Return the (X, Y) coordinate for the center point of the cell that contains the specified text.  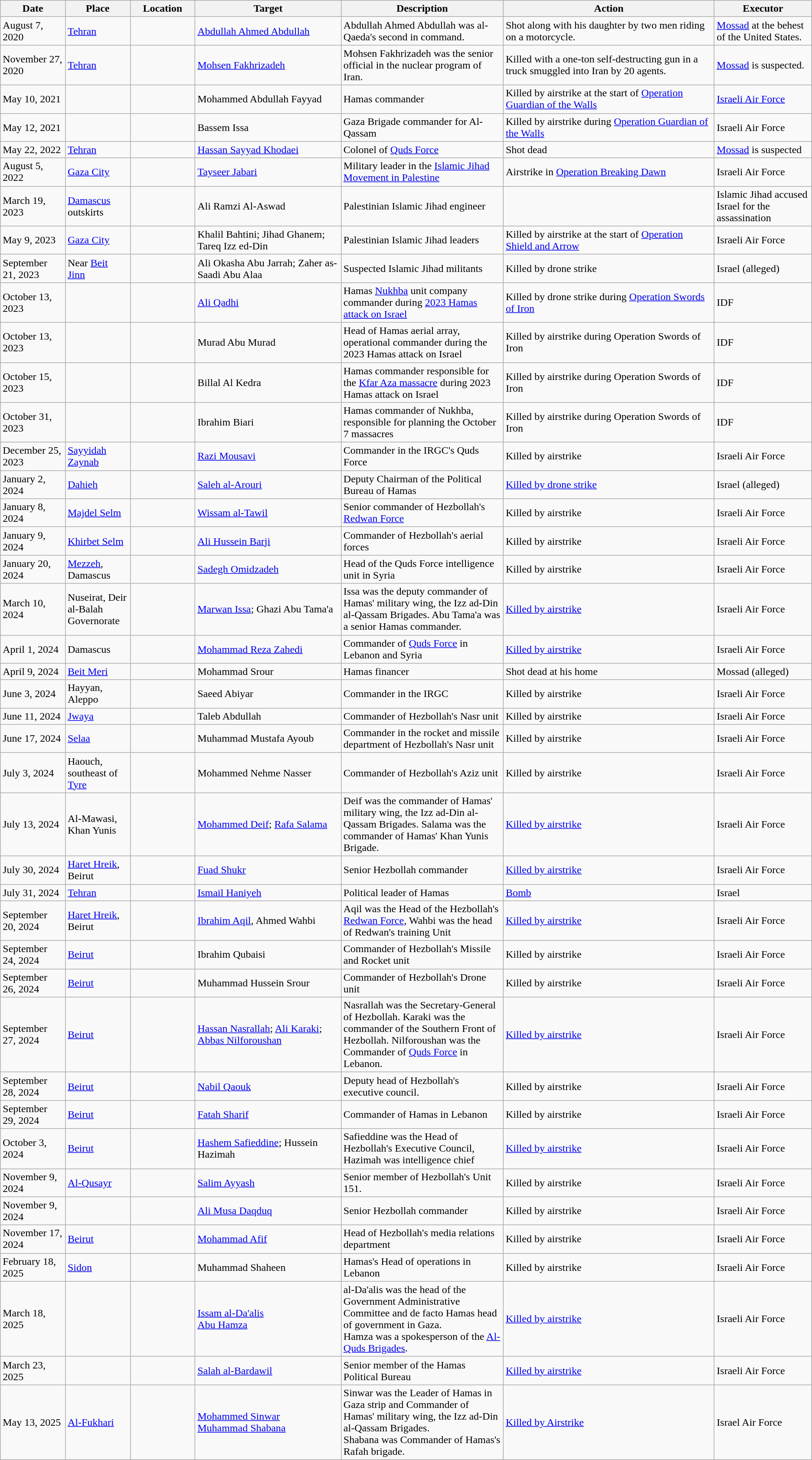
January 8, 2024 (33, 513)
Sadegh Omidzadeh (268, 569)
Killed by Airstrike (609, 1422)
Date (33, 9)
June 11, 2024 (33, 716)
Tayseer Jabari (268, 172)
Head of Hamas aerial array, operational commander during the 2023 Hamas attack on Israel (422, 342)
Ali Qadhi (268, 302)
Killed by airstrike during Operation Guardian of the Walls (609, 128)
June 17, 2024 (33, 738)
Abdullah Ahmed Abdullah (268, 31)
Saleh al-Arouri (268, 485)
Abdullah Ahmed Abdullah was al-Qaeda's second in command. (422, 31)
Airstrike in Operation Breaking Dawn (609, 172)
Muhammad Shaheen (268, 1267)
Mohsen Fakhrizadeh (268, 65)
August 5, 2022 (33, 172)
Aqil was the Head of the Hezbollah's Redwan Force, Wahbi was the head of Redwan's training Unit (422, 921)
Senior commander of Hezbollah's Redwan Force (422, 513)
Killed by airstrike at the start of Operation Shield and Arrow (609, 240)
Political leader of Hamas (422, 892)
March 10, 2024 (33, 609)
Head of the Quds Force intelligence unit in Syria (422, 569)
Palestinian Islamic Jihad leaders (422, 240)
Razi Mousavi (268, 456)
Hamas financer (422, 671)
Killed by drone strike during Operation Swords of Iron (609, 302)
Commander in the rocket and missile department of Hezbollah's Nasr unit (422, 738)
January 2, 2024 (33, 485)
April 9, 2024 (33, 671)
Mohammed Deif; Rafa Salama (268, 824)
Ali Hussein Barji (268, 541)
Majdel Selm (98, 513)
Fatah Sharif (268, 1115)
Damascus (98, 649)
May 13, 2025 (33, 1422)
Israel (763, 892)
Taleb Abdullah (268, 716)
June 3, 2024 (33, 694)
Khalil Bahtini; Jihad Ghanem; Tareq Izz ed-Din (268, 240)
Al-Mawasi, Khan Yunis (98, 824)
Colonel of Quds Force (422, 150)
Damascus outskirts (98, 206)
Salim Ayyash (268, 1182)
Hayyan, Aleppo (98, 694)
Sayyidah Zaynab (98, 456)
Deputy Chairman of the Political Bureau of Hamas (422, 485)
Hamas commander responsible for the Kfar Aza massacre during 2023 Hamas attack on Israel (422, 383)
Hashem Safieddine; Hussein Hazimah (268, 1149)
Mohammed Abdullah Fayyad (268, 99)
Commander in the IRGC's Quds Force (422, 456)
Shot dead at his home (609, 671)
Haouch, southeast of Tyre (98, 773)
Hassan Nasrallah; Ali Karaki; Abbas Nilforoushan (268, 1035)
May 22, 2022 (33, 150)
Mohammed Nehme Nasser (268, 773)
March 18, 2025 (33, 1319)
Hassan Sayyad Khodaei (268, 150)
Muhammad Hussein Srour (268, 983)
September 20, 2024 (33, 921)
May 12, 2021 (33, 128)
Ismail Haniyeh (268, 892)
Commander of Hezbollah's Drone unit (422, 983)
Dahieh (98, 485)
Al-Fukhari (98, 1422)
Fuad Shukr (268, 870)
Near Beit Jinn (98, 268)
Mossad is suspected (763, 150)
November 17, 2024 (33, 1239)
Shot along with his daughter by two men riding on a motorcycle. (609, 31)
March 23, 2025 (33, 1371)
Bassem Issa (268, 128)
Salah al-Bardawil (268, 1371)
October 15, 2023 (33, 383)
Jwaya (98, 716)
Killed with a one-ton self-destructing gun in a truck smuggled into Iran by 20 agents. (609, 65)
April 1, 2024 (33, 649)
Palestinian Islamic Jihad engineer (422, 206)
Target (268, 9)
Commander of Hezbollah's Aziz unit (422, 773)
Shot dead (609, 150)
Billal Al Kedra (268, 383)
July 31, 2024 (33, 892)
Al-Qusayr (98, 1182)
Issam al-Da'alisAbu Hamza (268, 1319)
Military leader in the Islamic Jihad Movement in Palestine (422, 172)
July 30, 2024 (33, 870)
Muhammad Mustafa Ayoub (268, 738)
Mossad is suspected. (763, 65)
Issa was the deputy commander of Hamas' military wing, the Izz ad-Din al-Qassam Brigades. Abu Tama'a was a senior Hamas commander. (422, 609)
Ali Ramzi Al-Aswad (268, 206)
Deputy head of Hezbollah's executive council. (422, 1086)
Ali Okasha Abu Jarrah; Zaher as-Saadi Abu Alaa (268, 268)
July 13, 2024 (33, 824)
Mohammad Afif (268, 1239)
Action (609, 9)
Mohammad Srour (268, 671)
Selaa (98, 738)
Description (422, 9)
January 20, 2024 (33, 569)
Murad Abu Murad (268, 342)
Gaza Brigade commander for Al-Qassam (422, 128)
Killed by airstrike at the start of Operation Guardian of the Walls (609, 99)
Safieddine was the Head of Hezbollah's Executive Council, Hazimah was intelligence chief (422, 1149)
Mohammed SinwarMuhammad Shabana (268, 1422)
Mossad (alleged) (763, 671)
Ibrahim Aqil, Ahmed Wahbi (268, 921)
Head of Hezbollah's media relations department (422, 1239)
Hamas commander of Nukhba, responsible for planning the October 7 massacres (422, 422)
Nuseirat, Deir al-Balah Governorate (98, 609)
December 25, 2023 (33, 456)
Mezzeh, Damascus (98, 569)
May 10, 2021 (33, 99)
Senior member of the Hamas Political Bureau (422, 1371)
Location (163, 9)
September 24, 2024 (33, 955)
Sidon (98, 1267)
September 27, 2024 (33, 1035)
May 9, 2023 (33, 240)
Senior member of Hezbollah's Unit 151. (422, 1182)
August 7, 2020 (33, 31)
Commander of Hezbollah's Missile and Rocket unit (422, 955)
January 9, 2024 (33, 541)
Place (98, 9)
Beit Meri (98, 671)
September 28, 2024 (33, 1086)
Mohsen Fakhrizadeh was the senior official in the nuclear program of Iran. (422, 65)
Commander of Quds Force in Lebanon and Syria (422, 649)
Hamas's Head of operations in Lebanon (422, 1267)
Hamas commander (422, 99)
Wissam al-Tawil (268, 513)
July 3, 2024 (33, 773)
October 3, 2024 (33, 1149)
Nabil Qaouk (268, 1086)
Israel Air Force (763, 1422)
October 31, 2023 (33, 422)
Commander of Hezbollah's Nasr unit (422, 716)
Executor (763, 9)
Ali Musa Daqduq (268, 1211)
Khirbet Selm (98, 541)
Commander of Hezbollah's aerial forces (422, 541)
Commander of Hamas in Lebanon (422, 1115)
Islamic Jihad accused Israel for the assassination (763, 206)
Ibrahim Qubaisi (268, 955)
Commander in the IRGC (422, 694)
Deif was the commander of Hamas' military wing, the Izz ad-Din al-Qassam Brigades. Salama was the commander of Hamas' Khan Yunis Brigade. (422, 824)
Mossad at the behest of the United States. (763, 31)
September 29, 2024 (33, 1115)
Bomb (609, 892)
Saeed Abiyar (268, 694)
November 27, 2020 (33, 65)
March 19, 2023 (33, 206)
Mohammad Reza Zahedi (268, 649)
February 18, 2025 (33, 1267)
Hamas Nukhba unit company commander during 2023 Hamas attack on Israel (422, 302)
September 26, 2024 (33, 983)
Marwan Issa; Ghazi Abu Tama'a (268, 609)
September 21, 2023 (33, 268)
Ibrahim Biari (268, 422)
Suspected Islamic Jihad militants (422, 268)
